Scan for the cell matching the given text and deliver its (X, Y) coordinate at center. 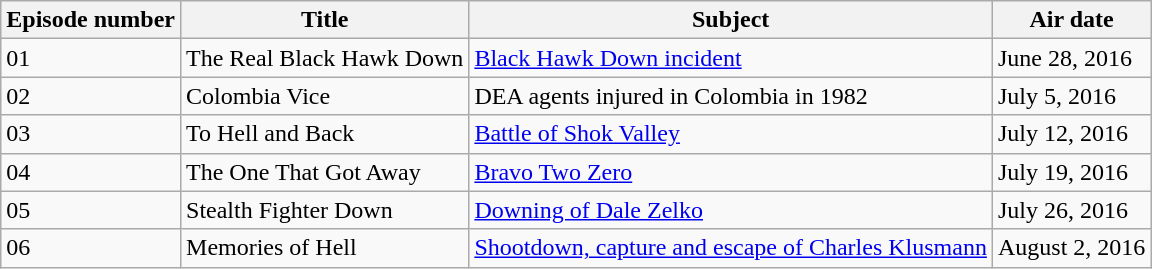
July 5, 2016 (1071, 96)
Subject (731, 20)
The Real Black Hawk Down (325, 58)
Bravo Two Zero (731, 172)
August 2, 2016 (1071, 248)
Memories of Hell (325, 248)
June 28, 2016 (1071, 58)
Black Hawk Down incident (731, 58)
July 12, 2016 (1071, 134)
Stealth Fighter Down (325, 210)
DEA agents injured in Colombia in 1982 (731, 96)
July 26, 2016 (1071, 210)
03 (91, 134)
Title (325, 20)
Colombia Vice (325, 96)
To Hell and Back (325, 134)
July 19, 2016 (1071, 172)
The One That Got Away (325, 172)
Battle of Shok Valley (731, 134)
02 (91, 96)
Downing of Dale Zelko (731, 210)
01 (91, 58)
05 (91, 210)
Air date (1071, 20)
04 (91, 172)
06 (91, 248)
Episode number (91, 20)
Shootdown, capture and escape of Charles Klusmann (731, 248)
